Return the (X, Y) coordinate for the center point of the cell that contains the specified text.  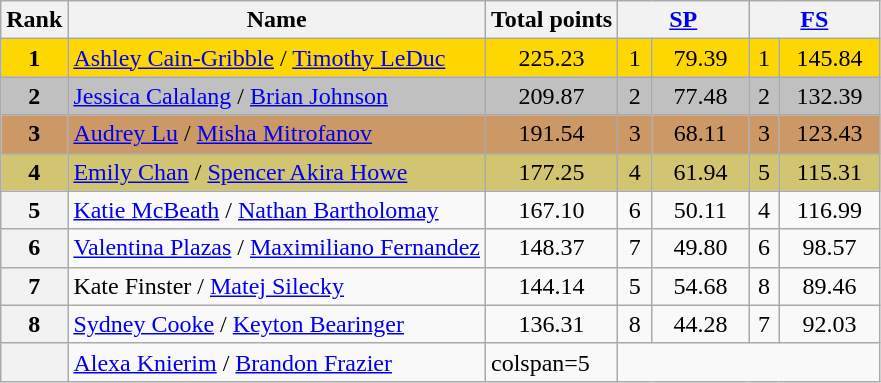
Rank (34, 20)
225.23 (551, 58)
92.03 (830, 324)
Alexa Knierim / Brandon Frazier (277, 362)
54.68 (700, 286)
Ashley Cain-Gribble / Timothy LeDuc (277, 58)
50.11 (700, 210)
191.54 (551, 134)
Jessica Calalang / Brian Johnson (277, 96)
Katie McBeath / Nathan Bartholomay (277, 210)
148.37 (551, 248)
79.39 (700, 58)
Total points (551, 20)
FS (814, 20)
44.28 (700, 324)
123.43 (830, 134)
144.14 (551, 286)
Kate Finster / Matej Silecky (277, 286)
Emily Chan / Spencer Akira Howe (277, 172)
89.46 (830, 286)
132.39 (830, 96)
49.80 (700, 248)
136.31 (551, 324)
115.31 (830, 172)
61.94 (700, 172)
98.57 (830, 248)
Name (277, 20)
116.99 (830, 210)
colspan=5 (551, 362)
SP (684, 20)
209.87 (551, 96)
Audrey Lu / Misha Mitrofanov (277, 134)
145.84 (830, 58)
Sydney Cooke / Keyton Bearinger (277, 324)
68.11 (700, 134)
77.48 (700, 96)
167.10 (551, 210)
Valentina Plazas / Maximiliano Fernandez (277, 248)
177.25 (551, 172)
